Search for the cell housing the specified text and yield its (x, y) center coordinate. 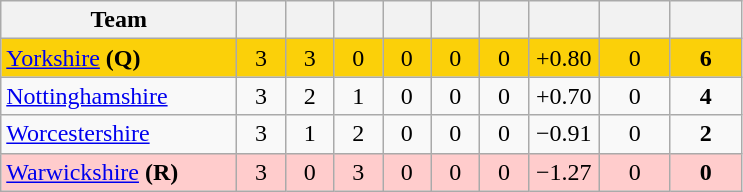
Worcestershire (119, 134)
−0.91 (564, 134)
Yorkshire (Q) (119, 58)
Nottinghamshire (119, 96)
+0.70 (564, 96)
Team (119, 20)
4 (706, 96)
Warwickshire (R) (119, 172)
−1.27 (564, 172)
+0.80 (564, 58)
6 (706, 58)
